Determine the (x, y) coordinate at the center of the cell enclosing the given text.  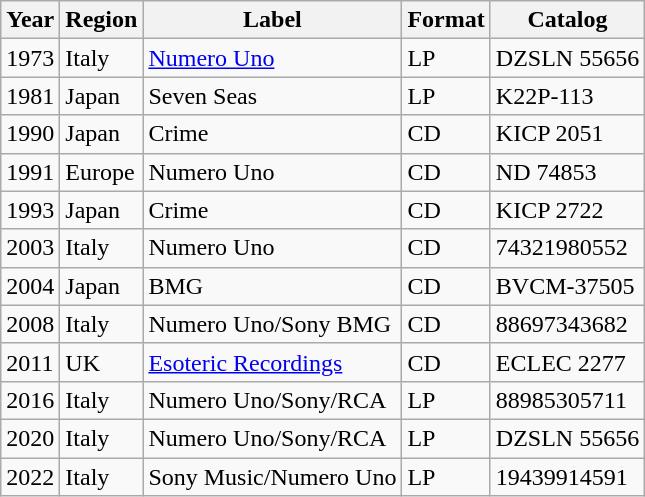
ECLEC 2277 (567, 362)
74321980552 (567, 248)
1991 (30, 172)
Region (102, 20)
Numero Uno/Sony BMG (272, 324)
KICP 2051 (567, 134)
Year (30, 20)
88985305711 (567, 400)
Format (446, 20)
2022 (30, 477)
1981 (30, 96)
BMG (272, 286)
2008 (30, 324)
Label (272, 20)
BVCM-37505 (567, 286)
Catalog (567, 20)
K22P-113 (567, 96)
Esoteric Recordings (272, 362)
Sony Music/Numero Uno (272, 477)
Europe (102, 172)
2004 (30, 286)
Seven Seas (272, 96)
1990 (30, 134)
UK (102, 362)
2016 (30, 400)
2020 (30, 438)
88697343682 (567, 324)
19439914591 (567, 477)
ND 74853 (567, 172)
2011 (30, 362)
1973 (30, 58)
KICP 2722 (567, 210)
2003 (30, 248)
1993 (30, 210)
